Extract the [X, Y] coordinate from the center of the cell holding the provided text.  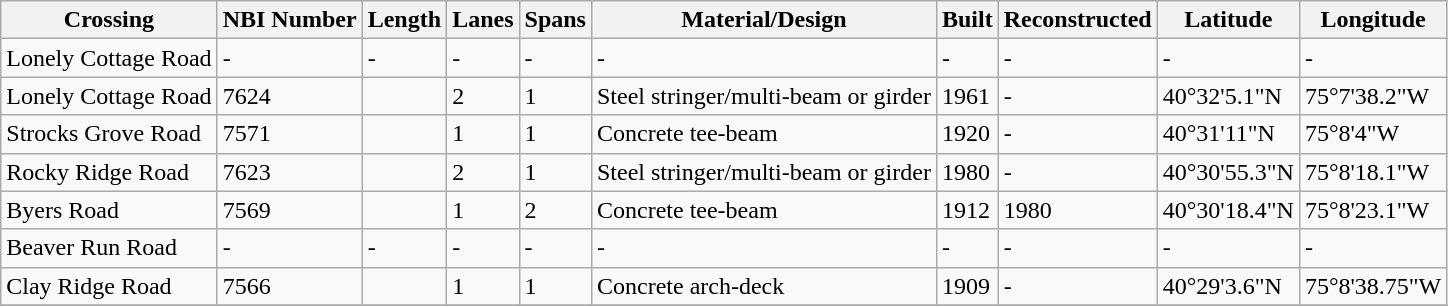
75°8'4"W [1372, 134]
40°31'11"N [1228, 134]
NBI Number [290, 20]
7566 [290, 286]
Spans [555, 20]
Reconstructed [1078, 20]
7624 [290, 96]
Clay Ridge Road [109, 286]
Beaver Run Road [109, 248]
Length [404, 20]
75°8'38.75"W [1372, 286]
Lanes [483, 20]
40°32'5.1"N [1228, 96]
Built [967, 20]
7623 [290, 172]
40°30'55.3"N [1228, 172]
40°29'3.6"N [1228, 286]
75°8'18.1"W [1372, 172]
Concrete arch-deck [764, 286]
1912 [967, 210]
1909 [967, 286]
Material/Design [764, 20]
40°30'18.4"N [1228, 210]
7569 [290, 210]
Crossing [109, 20]
75°7'38.2"W [1372, 96]
Rocky Ridge Road [109, 172]
Latitude [1228, 20]
7571 [290, 134]
75°8'23.1"W [1372, 210]
1961 [967, 96]
Strocks Grove Road [109, 134]
Longitude [1372, 20]
1920 [967, 134]
Byers Road [109, 210]
